Capture the cell that displays the provided text and extract its [X, Y] central coordinate. 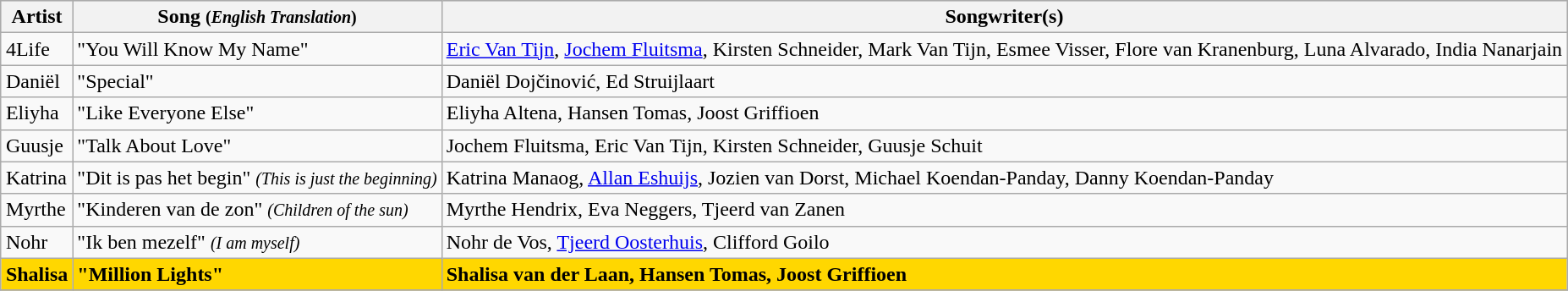
Myrthe [36, 210]
Daniël Dojčinović, Ed Struijlaart [1004, 81]
Song (English Translation) [257, 17]
"Million Lights" [257, 274]
"Ik ben mezelf" (I am myself) [257, 242]
"Dit is pas het begin" (This is just the beginning) [257, 178]
"Special" [257, 81]
"Like Everyone Else" [257, 113]
Myrthe Hendrix, Eva Neggers, Tjeerd van Zanen [1004, 210]
"You Will Know My Name" [257, 49]
Katrina Manaog, Allan Eshuijs, Jozien van Dorst, Michael Koendan-Panday, Danny Koendan-Panday [1004, 178]
Eliyha [36, 113]
Katrina [36, 178]
"Talk About Love" [257, 145]
Daniël [36, 81]
"Kinderen van de zon" (Children of the sun) [257, 210]
Jochem Fluitsma, Eric Van Tijn, Kirsten Schneider, Guusje Schuit [1004, 145]
Artist [36, 17]
Eliyha Altena, Hansen Tomas, Joost Griffioen [1004, 113]
Eric Van Tijn, Jochem Fluitsma, Kirsten Schneider, Mark Van Tijn, Esmee Visser, Flore van Kranenburg, Luna Alvarado, India Nanarjain [1004, 49]
4Life [36, 49]
Guusje [36, 145]
Nohr de Vos, Tjeerd Oosterhuis, Clifford Goilo [1004, 242]
Nohr [36, 242]
Shalisa [36, 274]
Songwriter(s) [1004, 17]
Shalisa van der Laan, Hansen Tomas, Joost Griffioen [1004, 274]
